Extract the [X, Y] coordinate from the center of the cell holding the provided text.  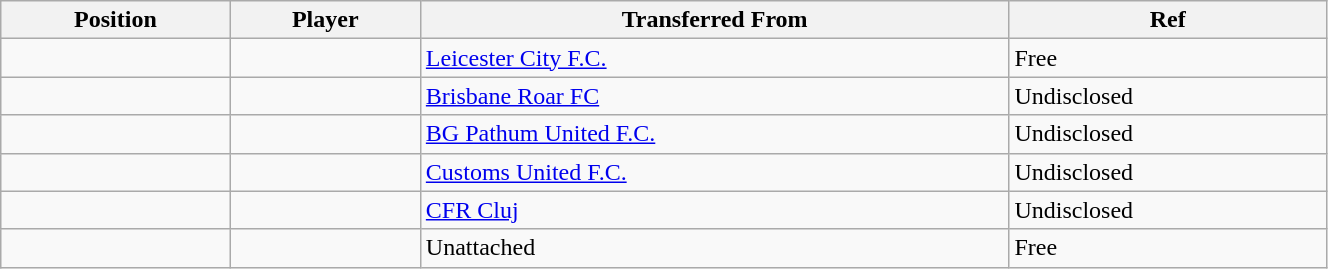
Player [325, 20]
BG Pathum United F.C. [714, 134]
Transferred From [714, 20]
Position [116, 20]
Leicester City F.C. [714, 58]
Brisbane Roar FC [714, 96]
Ref [1168, 20]
CFR Cluj [714, 210]
Customs United F.C. [714, 172]
Unattached [714, 248]
